Locate the cell with the specified text and output its (x, y) center coordinate. 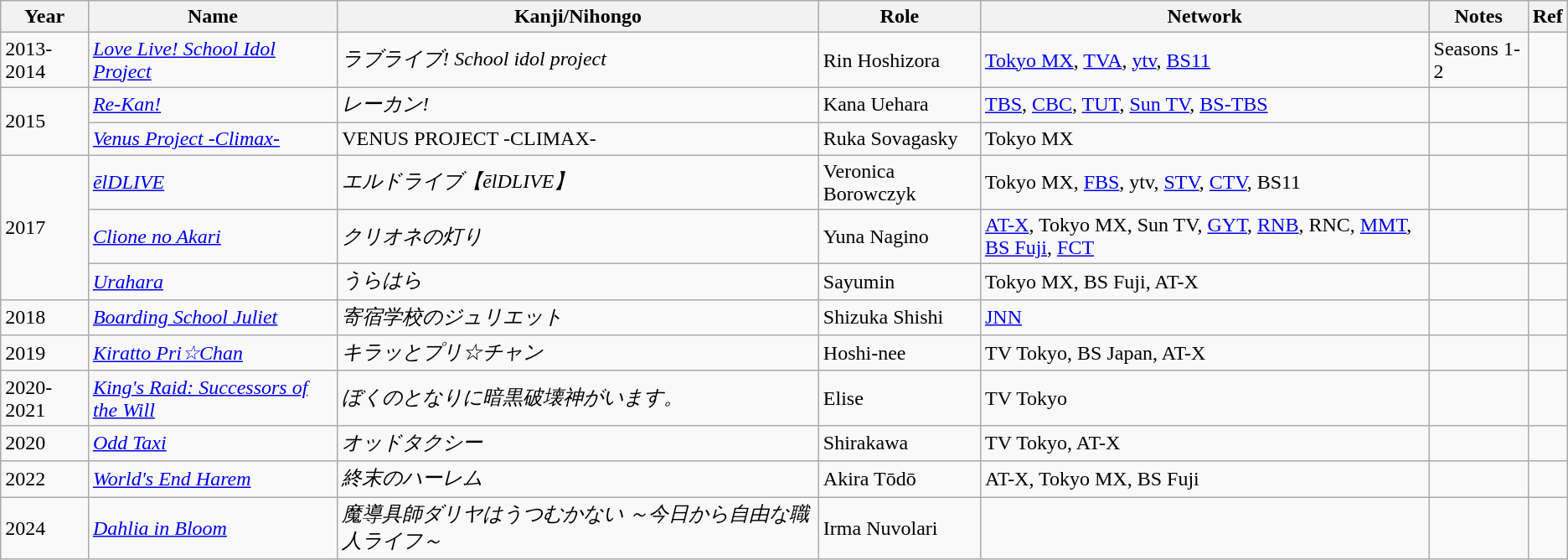
Rin Hoshizora (900, 60)
World's End Harem (213, 480)
2017 (45, 226)
Seasons 1-2 (1478, 60)
Shizuka Shishi (900, 317)
魔導具師ダリヤはうつむかない ～今日から自由な職人ライフ～ (578, 527)
オッドタクシー (578, 443)
2020-2021 (45, 397)
Clione no Akari (213, 236)
終末のハーレム (578, 480)
Kanji/Nihongo (578, 17)
AT-X, Tokyo MX, Sun TV, GYT, RNB, RNC, MMT, BS Fuji, FCT (1204, 236)
Kiratto Pri☆Chan (213, 354)
Tokyo MX, BS Fuji, AT-X (1204, 282)
Ref (1548, 17)
Kana Uehara (900, 106)
Network (1204, 17)
うらはら (578, 282)
2024 (45, 527)
Veronica Borowczyk (900, 181)
TV Tokyo (1204, 397)
ぼくのとなりに暗黒破壊神がいます。 (578, 397)
Ruka Sovagasky (900, 138)
Urahara (213, 282)
Notes (1478, 17)
AT-X, Tokyo MX, BS Fuji (1204, 480)
Boarding School Juliet (213, 317)
2015 (45, 121)
Sayumin (900, 282)
Year (45, 17)
ラブライブ! School idol project (578, 60)
Irma Nuvolari (900, 527)
2018 (45, 317)
エルドライブ【ēlDLIVE】 (578, 181)
2013-2014 (45, 60)
Odd Taxi (213, 443)
ēlDLIVE (213, 181)
寄宿学校のジュリエット (578, 317)
クリオネの灯り (578, 236)
2019 (45, 354)
Yuna Nagino (900, 236)
Shirakawa (900, 443)
JNN (1204, 317)
キラッとプリ☆チャン (578, 354)
TBS, CBC, TUT, Sun TV, BS-TBS (1204, 106)
VENUS PROJECT -CLIMAX- (578, 138)
Role (900, 17)
Dahlia in Bloom (213, 527)
Name (213, 17)
Love Live! School Idol Project (213, 60)
レーカン! (578, 106)
Tokyo MX (1204, 138)
King's Raid: Successors of the Will (213, 397)
Re-Kan! (213, 106)
TV Tokyo, AT-X (1204, 443)
Elise (900, 397)
Tokyo MX, FBS, ytv, STV, CTV, BS11 (1204, 181)
Venus Project -Climax- (213, 138)
Tokyo MX, TVA, ytv, BS11 (1204, 60)
2022 (45, 480)
Akira Tōdō (900, 480)
2020 (45, 443)
Hoshi-nee (900, 354)
TV Tokyo, BS Japan, AT-X (1204, 354)
